Scan for the cell matching the given text and deliver its [X, Y] coordinate at center. 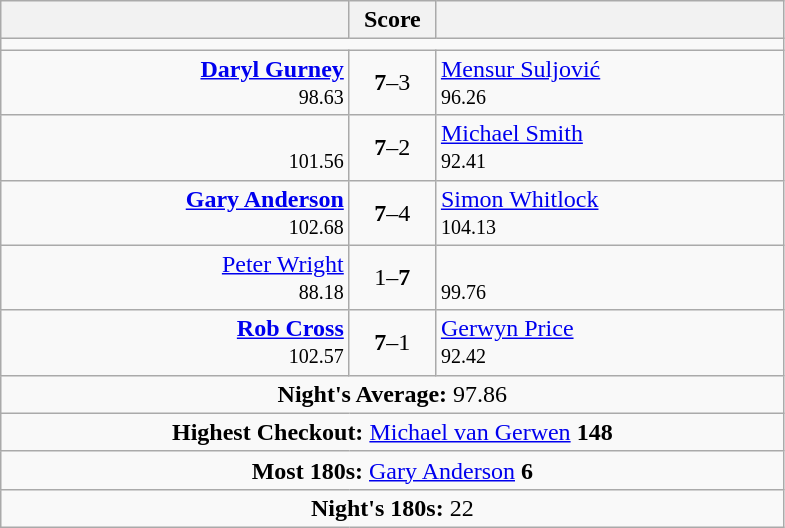
Gerwyn Price 92.42 [610, 342]
7–1 [392, 342]
Simon Whitlock 104.13 [610, 212]
Gary Anderson 102.68 [176, 212]
Highest Checkout: Michael van Gerwen 148 [392, 432]
Most 180s: Gary Anderson 6 [392, 470]
7–4 [392, 212]
Night's Average: 97.86 [392, 394]
99.76 [610, 278]
7–2 [392, 148]
1–7 [392, 278]
Mensur Suljović 96.26 [610, 82]
Peter Wright 88.18 [176, 278]
Daryl Gurney 98.63 [176, 82]
Michael Smith 92.41 [610, 148]
Night's 180s: 22 [392, 508]
Rob Cross 102.57 [176, 342]
101.56 [176, 148]
7–3 [392, 82]
Score [392, 20]
